Pinpoint the cell where the given text exists, returning its (X, Y) midpoint coordinate. 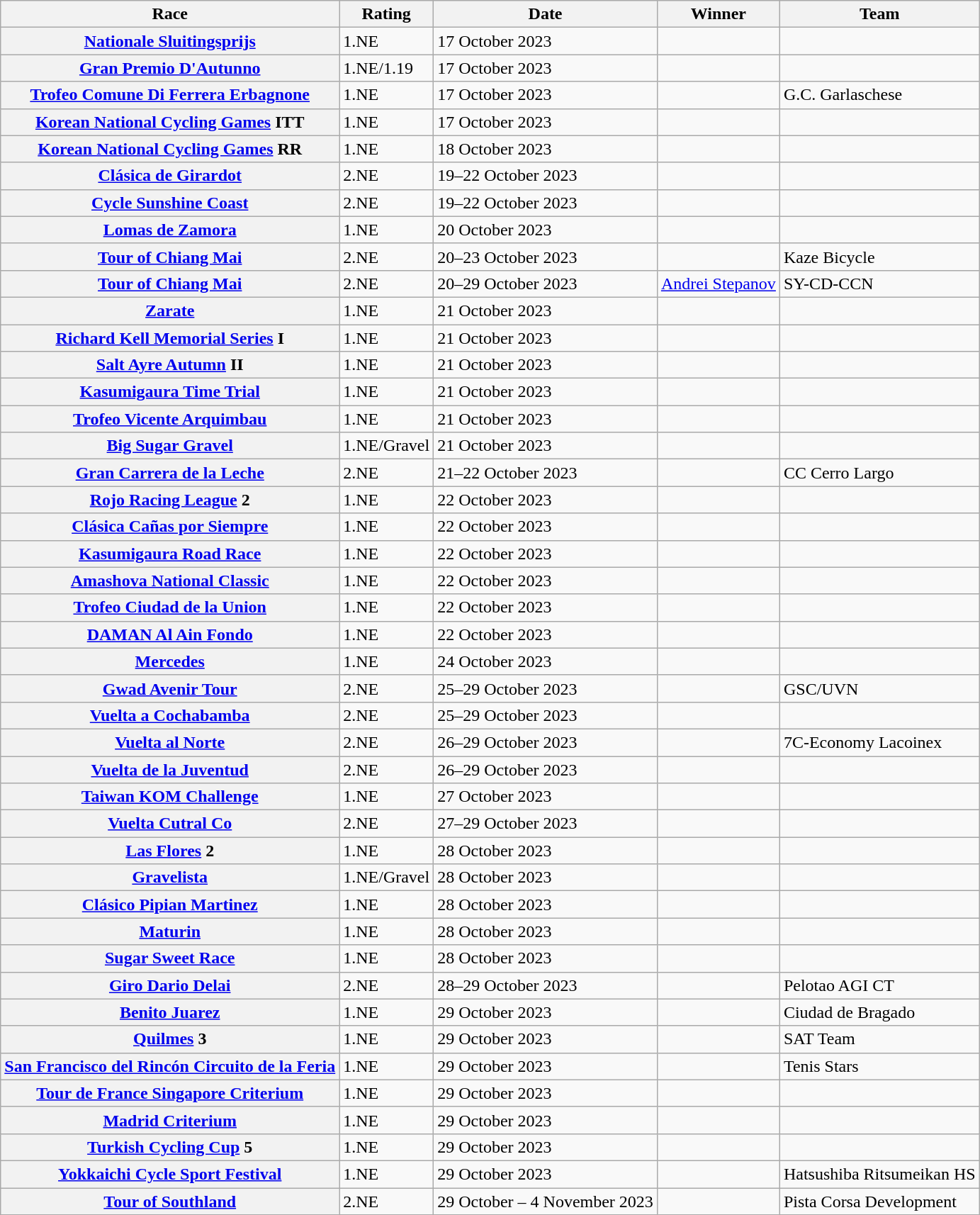
Tenis Stars (879, 1066)
Lomas de Zamora (170, 230)
Madrid Criterium (170, 1120)
Trofeo Comune Di Ferrera Erbagnone (170, 95)
Quilmes 3 (170, 1039)
Clásico Pipian Martinez (170, 905)
Kasumigaura Road Race (170, 554)
Trofeo Vicente Arquimbau (170, 419)
Zarate (170, 310)
Salt Ayre Autumn II (170, 365)
Maturin (170, 931)
Pelotao AGI CT (879, 985)
7C-Economy Lacoinex (879, 742)
DAMAN Al Ain Fondo (170, 634)
Amashova National Classic (170, 581)
Clásica de Girardot (170, 176)
SAT Team (879, 1039)
Korean National Cycling Games ITT (170, 122)
29 October – 4 November 2023 (546, 1202)
18 October 2023 (546, 149)
20–23 October 2023 (546, 257)
CC Cerro Largo (879, 473)
Turkish Cycling Cup 5 (170, 1147)
Winner (719, 14)
Nationale Sluitingsprijs (170, 41)
Race (170, 14)
Rojo Racing League 2 (170, 500)
Pista Corsa Development (879, 1202)
Clásica Cañas por Siempre (170, 527)
Date (546, 14)
27–29 October 2023 (546, 824)
Korean National Cycling Games RR (170, 149)
San Francisco del Rincón Circuito de la Feria (170, 1066)
Sugar Sweet Race (170, 958)
Yokkaichi Cycle Sport Festival (170, 1174)
21–22 October 2023 (546, 473)
Las Flores 2 (170, 851)
20–29 October 2023 (546, 284)
20 October 2023 (546, 230)
Ciudad de Bragado (879, 1012)
Andrei Stepanov (719, 284)
Vuelta a Cochabamba (170, 715)
24 October 2023 (546, 661)
1.NE/1.19 (387, 68)
Hatsushiba Ritsumeikan HS (879, 1174)
Benito Juarez (170, 1012)
Gravelista (170, 878)
Team (879, 14)
SY-CD-CCN (879, 284)
Tour of Southland (170, 1202)
Gran Carrera de la Leche (170, 473)
Richard Kell Memorial Series I (170, 338)
Kasumigaura Time Trial (170, 392)
Gwad Avenir Tour (170, 688)
27 October 2023 (546, 797)
GSC/UVN (879, 688)
Mercedes (170, 661)
G.C. Garlaschese (879, 95)
Gran Premio D'Autunno (170, 68)
Rating (387, 14)
28–29 October 2023 (546, 985)
Big Sugar Gravel (170, 446)
Cycle Sunshine Coast (170, 203)
Vuelta de la Juventud (170, 769)
Giro Dario Delai (170, 985)
Vuelta Cutral Co (170, 824)
Taiwan KOM Challenge (170, 797)
Trofeo Ciudad de la Union (170, 607)
Tour de France Singapore Criterium (170, 1093)
Kaze Bicycle (879, 257)
Vuelta al Norte (170, 742)
